Return (X, Y) of the center of cell containing provided text 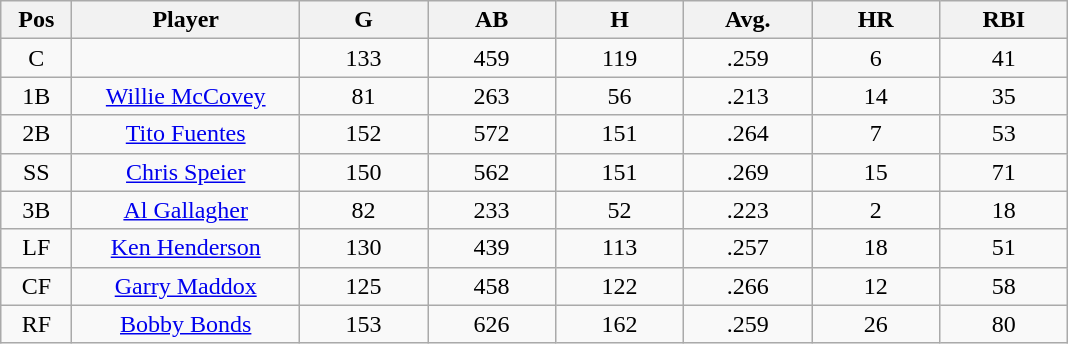
562 (492, 172)
H (620, 20)
153 (364, 324)
3B (36, 210)
41 (1004, 58)
152 (364, 134)
150 (364, 172)
Garry Maddox (186, 286)
2B (36, 134)
HR (876, 20)
35 (1004, 96)
Chris Speier (186, 172)
Ken Henderson (186, 248)
15 (876, 172)
58 (1004, 286)
53 (1004, 134)
81 (364, 96)
.223 (748, 210)
133 (364, 58)
233 (492, 210)
.264 (748, 134)
82 (364, 210)
162 (620, 324)
26 (876, 324)
1B (36, 96)
G (364, 20)
14 (876, 96)
7 (876, 134)
130 (364, 248)
113 (620, 248)
Avg. (748, 20)
6 (876, 58)
C (36, 58)
51 (1004, 248)
.266 (748, 286)
.213 (748, 96)
RF (36, 324)
71 (1004, 172)
SS (36, 172)
AB (492, 20)
80 (1004, 324)
Al Gallagher (186, 210)
439 (492, 248)
459 (492, 58)
Player (186, 20)
RBI (1004, 20)
122 (620, 286)
52 (620, 210)
12 (876, 286)
.269 (748, 172)
LF (36, 248)
Willie McCovey (186, 96)
Tito Fuentes (186, 134)
626 (492, 324)
263 (492, 96)
572 (492, 134)
CF (36, 286)
2 (876, 210)
125 (364, 286)
458 (492, 286)
119 (620, 58)
56 (620, 96)
Pos (36, 20)
Bobby Bonds (186, 324)
.257 (748, 248)
